Search for the cell housing the specified text and yield its (X, Y) center coordinate. 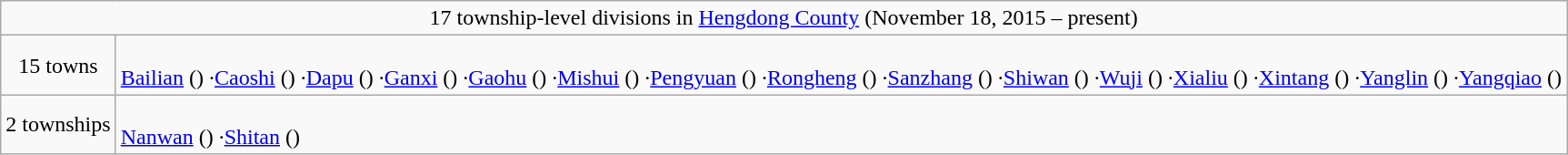
17 township-level divisions in Hengdong County (November 18, 2015 – present) (784, 18)
2 townships (58, 124)
Nanwan () ·Shitan () (841, 124)
15 towns (58, 66)
